Provide the (X, Y) coordinate of the cell's center where the given text is located.  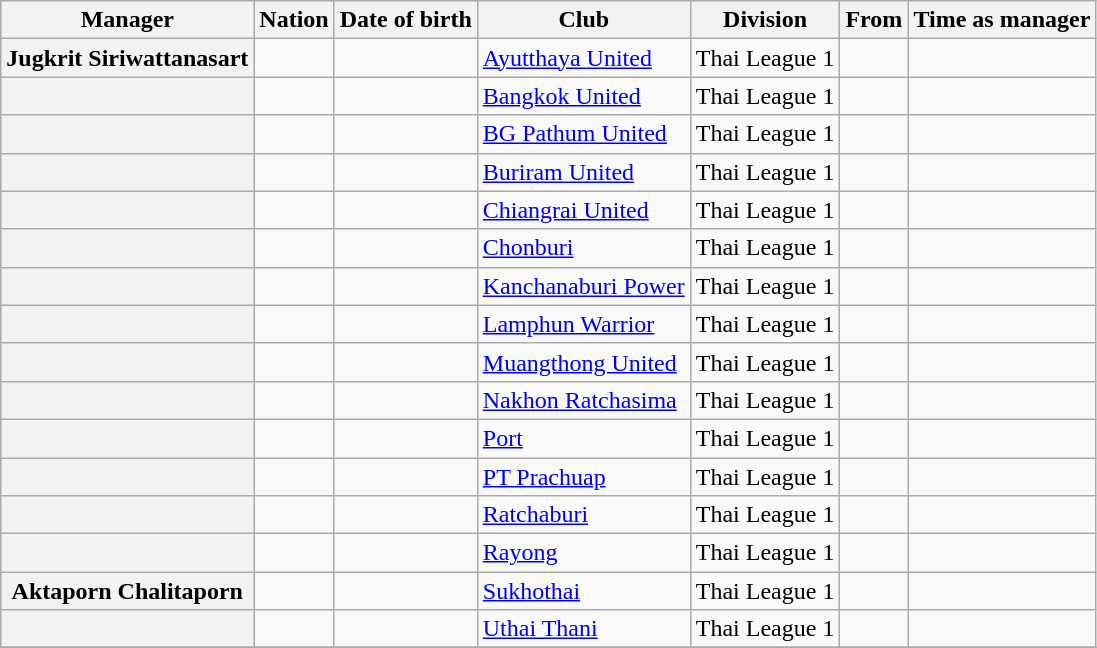
Chonburi (584, 248)
Buriram United (584, 172)
Date of birth (406, 20)
Lamphun Warrior (584, 324)
Uthai Thani (584, 629)
Chiangrai United (584, 210)
PT Prachuap (584, 477)
Time as manager (1002, 20)
Kanchanaburi Power (584, 286)
Port (584, 438)
BG Pathum United (584, 134)
Aktaporn Chalitaporn (128, 591)
Jugkrit Siriwattanasart (128, 58)
Manager (128, 20)
Ratchaburi (584, 515)
Muangthong United (584, 362)
Division (765, 20)
Sukhothai (584, 591)
Rayong (584, 553)
Ayutthaya United (584, 58)
Bangkok United (584, 96)
Nakhon Ratchasima (584, 400)
Club (584, 20)
Nation (294, 20)
From (874, 20)
